Capture the cell that displays the provided text and extract its (X, Y) central coordinate. 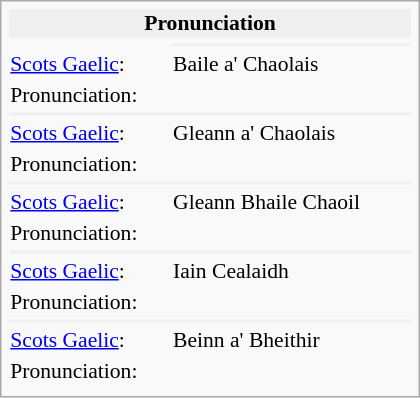
Gleann Bhaile Chaoil (292, 201)
Baile a' Chaolais (292, 63)
Pronunciation (210, 23)
Beinn a' Bheithir (292, 339)
Iain Cealaidh (292, 270)
Gleann a' Chaolais (292, 132)
